Detect which cell encompasses the target text, then output its [x, y] center coordinate. 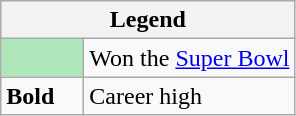
Career high [190, 96]
Won the Super Bowl [190, 58]
Bold [42, 96]
Legend [148, 20]
